Identify which cell holds the provided text, then report its (X, Y) central coordinate. 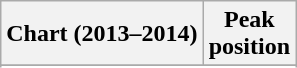
Chart (2013–2014) (102, 34)
Peakposition (249, 34)
